Detect which cell encompasses the target text, then output its [X, Y] center coordinate. 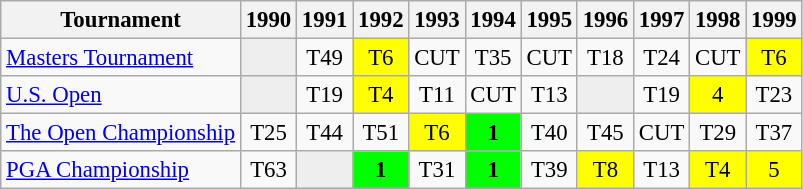
1990 [268, 20]
T31 [437, 170]
T24 [661, 58]
Tournament [121, 20]
T49 [325, 58]
T8 [605, 170]
T44 [325, 133]
The Open Championship [121, 133]
T63 [268, 170]
1999 [774, 20]
T51 [381, 133]
T18 [605, 58]
T29 [718, 133]
T11 [437, 95]
T37 [774, 133]
1995 [549, 20]
U.S. Open [121, 95]
1994 [493, 20]
PGA Championship [121, 170]
1993 [437, 20]
5 [774, 170]
1997 [661, 20]
T23 [774, 95]
T45 [605, 133]
T25 [268, 133]
T39 [549, 170]
1998 [718, 20]
T35 [493, 58]
1991 [325, 20]
1992 [381, 20]
4 [718, 95]
1996 [605, 20]
Masters Tournament [121, 58]
T40 [549, 133]
